Detect which cell encompasses the target text, then output its [x, y] center coordinate. 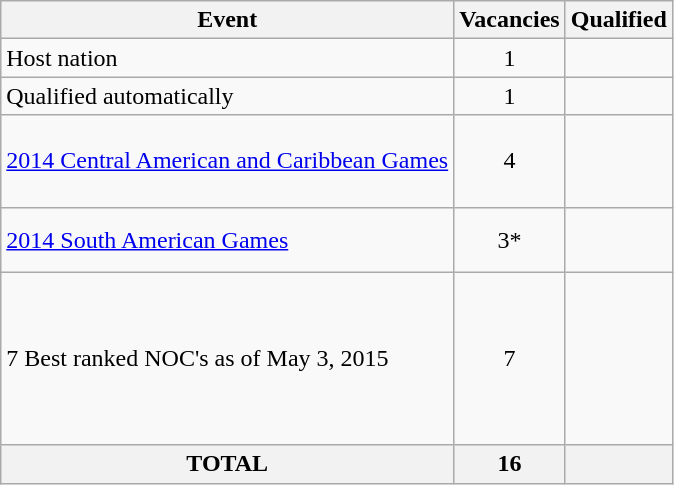
TOTAL [228, 464]
3* [510, 240]
7 [510, 358]
Vacancies [510, 20]
2014 Central American and Caribbean Games [228, 161]
Event [228, 20]
Host nation [228, 58]
7 Best ranked NOC's as of May 3, 2015 [228, 358]
Qualified [618, 20]
16 [510, 464]
4 [510, 161]
2014 South American Games [228, 240]
Qualified automatically [228, 96]
